Identify which cell holds the provided text, then report its (X, Y) central coordinate. 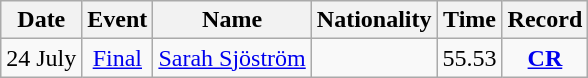
Name (232, 20)
Sarah Sjöström (232, 58)
Event (118, 20)
Date (42, 20)
Final (118, 58)
CR (545, 58)
24 July (42, 58)
Nationality (374, 20)
Record (545, 20)
Time (470, 20)
55.53 (470, 58)
